Capture the cell that displays the provided text and extract its [x, y] central coordinate. 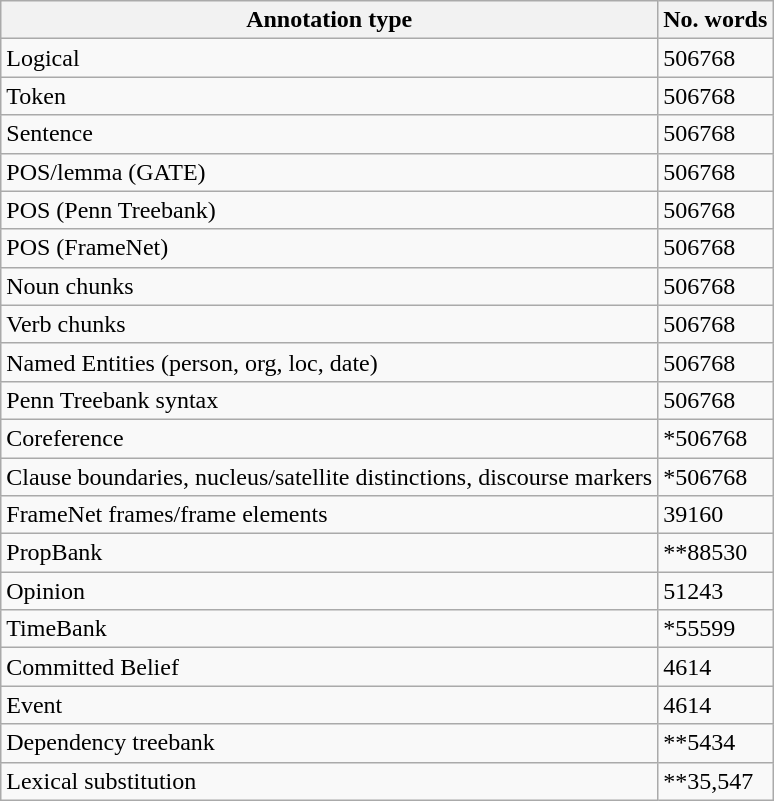
Annotation type [330, 20]
Opinion [330, 591]
Clause boundaries, nucleus/satellite distinctions, discourse markers [330, 477]
Logical [330, 58]
Committed Belief [330, 667]
51243 [716, 591]
POS (Penn Treebank) [330, 210]
POS (FrameNet) [330, 248]
PropBank [330, 553]
Verb chunks [330, 324]
Coreference [330, 438]
FrameNet frames/frame elements [330, 515]
POS/lemma (GATE) [330, 172]
TimeBank [330, 629]
Token [330, 96]
Sentence [330, 134]
No. words [716, 20]
**5434 [716, 743]
Noun chunks [330, 286]
39160 [716, 515]
Named Entities (person, org, loc, date) [330, 362]
**35,547 [716, 781]
Lexical substitution [330, 781]
Event [330, 705]
*55599 [716, 629]
Penn Treebank syntax [330, 400]
**88530 [716, 553]
Dependency treebank [330, 743]
